Scan for the cell matching the given text and deliver its (X, Y) coordinate at center. 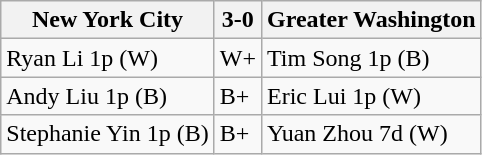
Yuan Zhou 7d (W) (371, 134)
Stephanie Yin 1p (B) (108, 134)
Andy Liu 1p (B) (108, 96)
New York City (108, 20)
Ryan Li 1p (W) (108, 58)
Tim Song 1p (B) (371, 58)
Greater Washington (371, 20)
Eric Lui 1p (W) (371, 96)
3-0 (238, 20)
W+ (238, 58)
